Locate the cell with the specified text and output its (x, y) center coordinate. 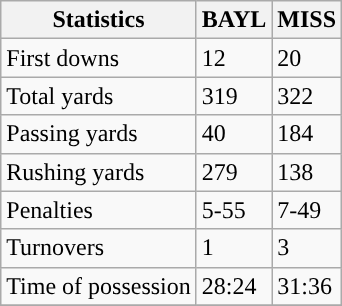
Statistics (99, 20)
BAYL (234, 20)
Passing yards (99, 134)
5-55 (234, 210)
Penalties (99, 210)
3 (307, 248)
Time of possession (99, 286)
138 (307, 172)
322 (307, 96)
12 (234, 58)
40 (234, 134)
20 (307, 58)
1 (234, 248)
184 (307, 134)
First downs (99, 58)
31:36 (307, 286)
319 (234, 96)
279 (234, 172)
Total yards (99, 96)
28:24 (234, 286)
7-49 (307, 210)
Turnovers (99, 248)
Rushing yards (99, 172)
MISS (307, 20)
